Detect which cell encompasses the target text, then output its (X, Y) center coordinate. 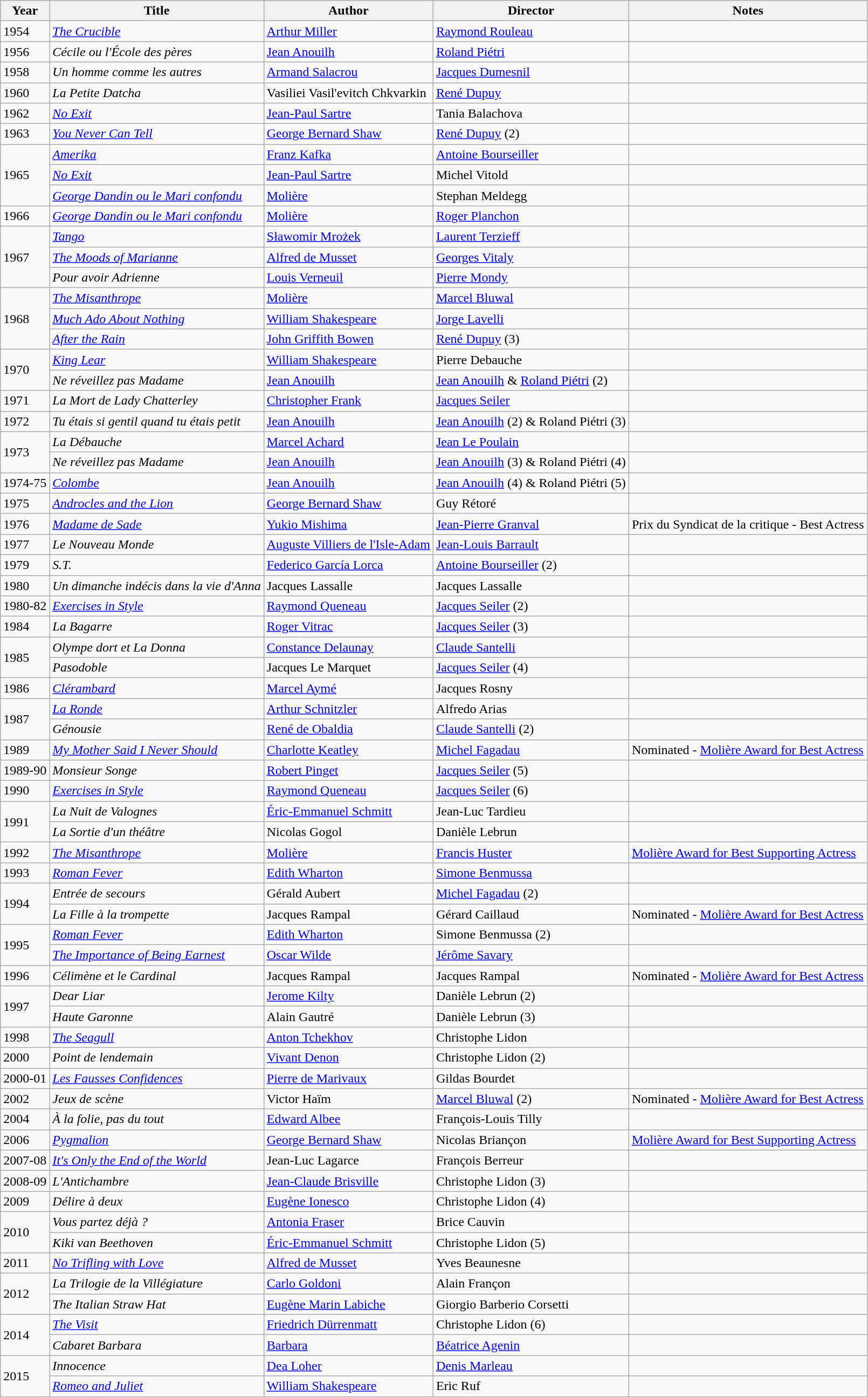
Marcel Bluwal (531, 298)
Francis Huster (531, 852)
Jacques Rosny (531, 688)
1984 (25, 627)
Arthur Miller (348, 31)
Le Nouveau Monde (156, 544)
Victor Haïm (348, 1099)
Denis Marleau (531, 1366)
2000-01 (25, 1078)
Jacques Dumesnil (531, 72)
2006 (25, 1140)
Christophe Lidon (3) (531, 1181)
2009 (25, 1201)
Roger Planchon (531, 216)
Friedrich Dürrenmatt (348, 1325)
1972 (25, 421)
Tango (156, 236)
The Visit (156, 1325)
François-Louis Tilly (531, 1119)
Alain Françon (531, 1284)
Vivant Denon (348, 1058)
1967 (25, 257)
1973 (25, 452)
Arthur Schnitzler (348, 709)
Claude Santelli (2) (531, 729)
2002 (25, 1099)
René Dupuy (2) (531, 134)
2015 (25, 1376)
Gildas Bourdet (531, 1078)
Androcles and the Lion (156, 503)
Michel Fagadau (2) (531, 893)
1954 (25, 31)
Jérôme Savary (531, 955)
Vasiliei Vasil'evitch Chkvarkin (348, 93)
Jean Anouilh (2) & Roland Piétri (3) (531, 421)
Author (348, 11)
1965 (25, 175)
Alfredo Arias (531, 709)
Carlo Goldoni (348, 1284)
La Ronde (156, 709)
Oscar Wilde (348, 955)
King Lear (156, 360)
La Petite Datcha (156, 93)
1991 (25, 821)
Antonia Fraser (348, 1222)
Jacques Seiler (4) (531, 668)
After the Rain (156, 339)
Anton Tchekhov (348, 1037)
It's Only the End of the World (156, 1160)
Dear Liar (156, 996)
Jacques Seiler (2) (531, 606)
The Crucible (156, 31)
La Débauche (156, 442)
La Trilogie de la Villégiature (156, 1284)
Clérambard (156, 688)
2004 (25, 1119)
Stephan Meldegg (531, 195)
La Mort de Lady Chatterley (156, 401)
Jean Le Poulain (531, 442)
Jeux de scène (156, 1099)
Christopher Frank (348, 401)
Entrée de secours (156, 893)
The Moods of Marianne (156, 257)
1989 (25, 750)
Prix du Syndicat de la critique - Best Actress (748, 524)
Claude Santelli (531, 647)
Brice Cauvin (531, 1222)
Jean Anouilh (3) & Roland Piétri (4) (531, 462)
Alain Gautré (348, 1017)
Jacques Le Marquet (348, 668)
Louis Verneuil (348, 278)
John Griffith Bowen (348, 339)
Robert Pinget (348, 770)
No Trifling with Love (156, 1263)
1976 (25, 524)
1985 (25, 658)
Much Ado About Nothing (156, 319)
François Berreur (531, 1160)
1994 (25, 903)
The Seagull (156, 1037)
Franz Kafka (348, 154)
Point de lendemain (156, 1058)
2007-08 (25, 1160)
1997 (25, 1006)
Jean Anouilh & Roland Piétri (2) (531, 380)
Roger Vitrac (348, 627)
Haute Garonne (156, 1017)
My Mother Said I Never Should (156, 750)
1996 (25, 976)
Eric Ruf (531, 1386)
S.T. (156, 565)
Marcel Bluwal (2) (531, 1099)
Danièle Lebrun (3) (531, 1017)
1998 (25, 1037)
Roland Piétri (531, 52)
Constance Delaunay (348, 647)
À la folie, pas du tout (156, 1119)
1989-90 (25, 770)
Olympe dort et La Donna (156, 647)
Innocence (156, 1366)
Pierre Debauche (531, 360)
2012 (25, 1294)
Raymond Rouleau (531, 31)
Danièle Lebrun (531, 832)
Pierre Mondy (531, 278)
La Sortie d'un théâtre (156, 832)
Eugène Marin Labiche (348, 1304)
Jacques Seiler (3) (531, 627)
2008-09 (25, 1181)
Jacques Seiler (6) (531, 791)
1975 (25, 503)
The Italian Straw Hat (156, 1304)
René Dupuy (3) (531, 339)
Un dimanche indécis dans la vie d'Anna (156, 585)
Jerome Kilty (348, 996)
Marcel Achard (348, 442)
Vous partez déjà ? (156, 1222)
Pour avoir Adrienne (156, 278)
Cécile ou l'École des pères (156, 52)
Tu étais si gentil quand tu étais petit (156, 421)
Pasodoble (156, 668)
1962 (25, 113)
La Bagarre (156, 627)
1956 (25, 52)
Barbara (348, 1345)
Yves Beaunesne (531, 1263)
Tania Balachova (531, 113)
1971 (25, 401)
Antoine Bourseiller (531, 154)
Georges Vitaly (531, 257)
2011 (25, 1263)
Gérald Aubert (348, 893)
2014 (25, 1335)
Armand Salacrou (348, 72)
Jean-Claude Brisville (348, 1181)
Dea Loher (348, 1366)
Sławomir Mrożek (348, 236)
Christophe Lidon (4) (531, 1201)
Michel Fagadau (531, 750)
Marcel Aymé (348, 688)
Nicolas Briançon (531, 1140)
Les Fausses Confidences (156, 1078)
Title (156, 11)
Gérard Caillaud (531, 914)
1958 (25, 72)
Un homme comme les autres (156, 72)
Nicolas Gogol (348, 832)
1990 (25, 791)
Jean-Louis Barrault (531, 544)
Director (531, 11)
Jean-Luc Tardieu (531, 811)
Antoine Bourseiller (2) (531, 565)
Federico García Lorca (348, 565)
Danièle Lebrun (2) (531, 996)
1970 (25, 370)
Laurent Terzieff (531, 236)
Romeo and Juliet (156, 1386)
Madame de Sade (156, 524)
Giorgio Barberio Corsetti (531, 1304)
You Never Can Tell (156, 134)
1995 (25, 945)
Amerika (156, 154)
2000 (25, 1058)
1987 (25, 719)
L'Antichambre (156, 1181)
1980 (25, 585)
René de Obaldia (348, 729)
Célimène et le Cardinal (156, 976)
1980-82 (25, 606)
Charlotte Keatley (348, 750)
Yukio Mishima (348, 524)
Monsieur Songe (156, 770)
Christophe Lidon (2) (531, 1058)
Jean-Pierre Granval (531, 524)
Pierre de Marivaux (348, 1078)
Eugène Ionesco (348, 1201)
2010 (25, 1232)
Year (25, 11)
The Importance of Being Earnest (156, 955)
1963 (25, 134)
Jean Anouilh (4) & Roland Piétri (5) (531, 483)
Kiki van Beethoven (156, 1242)
Pygmalion (156, 1140)
Jorge Lavelli (531, 319)
Simone Benmussa (2) (531, 935)
1979 (25, 565)
1960 (25, 93)
Colombe (156, 483)
1968 (25, 319)
Edward Albee (348, 1119)
Auguste Villiers de l'Isle-Adam (348, 544)
1986 (25, 688)
Michel Vitold (531, 175)
Notes (748, 11)
La Nuit de Valognes (156, 811)
Béatrice Agenin (531, 1345)
Génousie (156, 729)
Christophe Lidon (5) (531, 1242)
René Dupuy (531, 93)
Christophe Lidon (6) (531, 1325)
Christophe Lidon (531, 1037)
1977 (25, 544)
1992 (25, 852)
Jacques Seiler (5) (531, 770)
Jean-Luc Lagarce (348, 1160)
Délire à deux (156, 1201)
1974-75 (25, 483)
La Fille à la trompette (156, 914)
Simone Benmussa (531, 873)
1993 (25, 873)
Jacques Seiler (531, 401)
Guy Rétoré (531, 503)
1966 (25, 216)
Cabaret Barbara (156, 1345)
